Find where the given text appears and provide that cell's center as [x, y] coordinate. 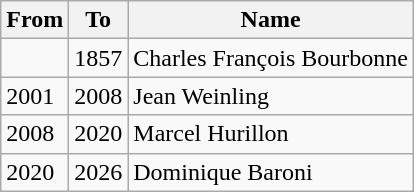
To [98, 20]
2001 [35, 96]
Dominique Baroni [271, 172]
1857 [98, 58]
2026 [98, 172]
Marcel Hurillon [271, 134]
Charles François Bourbonne [271, 58]
From [35, 20]
Name [271, 20]
Jean Weinling [271, 96]
